Extract the [x, y] coordinate from the center of the cell holding the provided text.  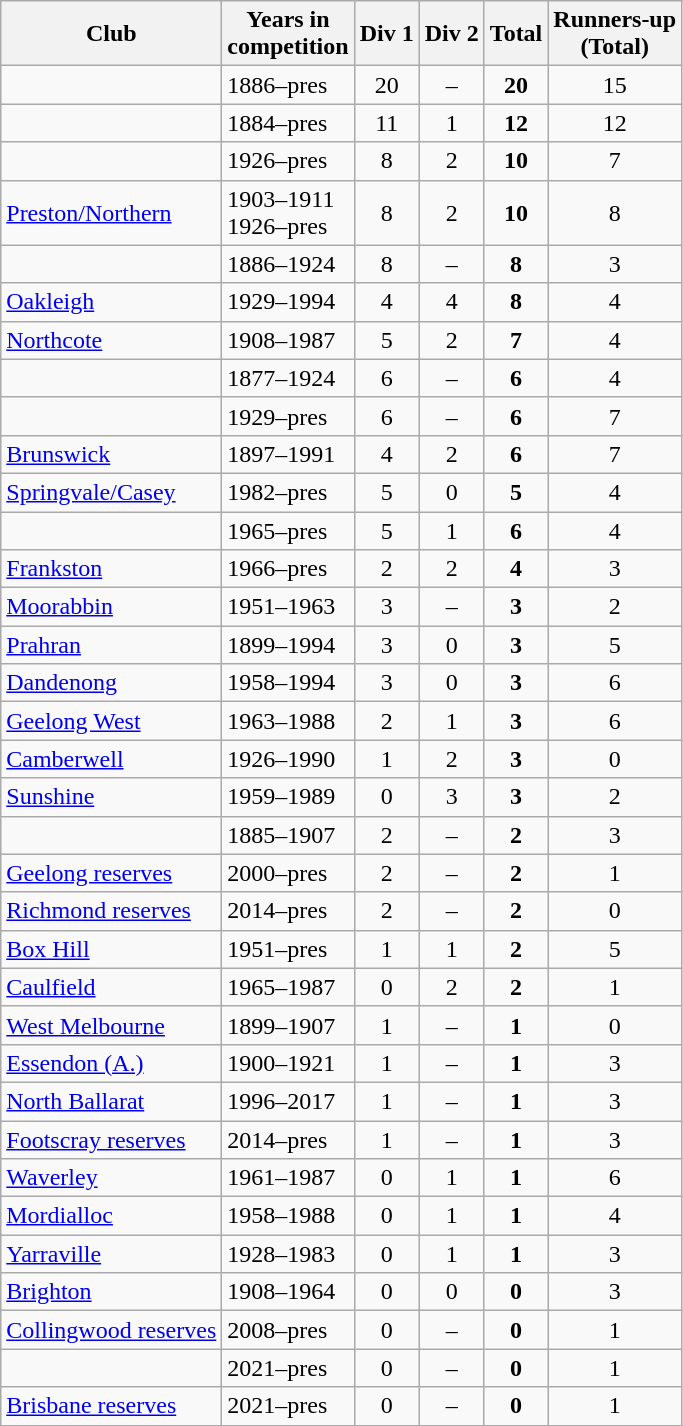
Yarraville [112, 1254]
1884–pres [288, 123]
Box Hill [112, 949]
Prahran [112, 645]
1900–1921 [288, 1063]
1958–1988 [288, 1216]
15 [615, 85]
1951–pres [288, 949]
Div 2 [452, 34]
Geelong West [112, 721]
North Ballarat [112, 1101]
Club [112, 34]
1908–1987 [288, 340]
Years incompetition [288, 34]
1908–1964 [288, 1292]
1926–pres [288, 161]
Footscray reserves [112, 1139]
1966–pres [288, 569]
1877–1924 [288, 378]
1961–1987 [288, 1178]
1897–1991 [288, 454]
1996–2017 [288, 1101]
Brighton [112, 1292]
1963–1988 [288, 721]
1965–1987 [288, 987]
1899–1994 [288, 645]
Brunswick [112, 454]
Moorabbin [112, 607]
Div 1 [386, 34]
1928–1983 [288, 1254]
1965–pres [288, 531]
2000–pres [288, 873]
1886–1924 [288, 264]
1959–1989 [288, 797]
2008–pres [288, 1330]
Oakleigh [112, 302]
Waverley [112, 1178]
1899–1907 [288, 1025]
1982–pres [288, 492]
Brisbane reserves [112, 1406]
West Melbourne [112, 1025]
1886–pres [288, 85]
Northcote [112, 340]
Dandenong [112, 683]
Runners-up(Total) [615, 34]
Caulfield [112, 987]
1885–1907 [288, 835]
1929–pres [288, 416]
1929–1994 [288, 302]
Essendon (A.) [112, 1063]
Frankston [112, 569]
1951–1963 [288, 607]
Total [516, 34]
Collingwood reserves [112, 1330]
Springvale/Casey [112, 492]
1958–1994 [288, 683]
Camberwell [112, 759]
Preston/Northern [112, 212]
1926–1990 [288, 759]
Sunshine [112, 797]
Mordialloc [112, 1216]
Richmond reserves [112, 911]
11 [386, 123]
Geelong reserves [112, 873]
1903–19111926–pres [288, 212]
